Capture the cell that displays the provided text and extract its [x, y] central coordinate. 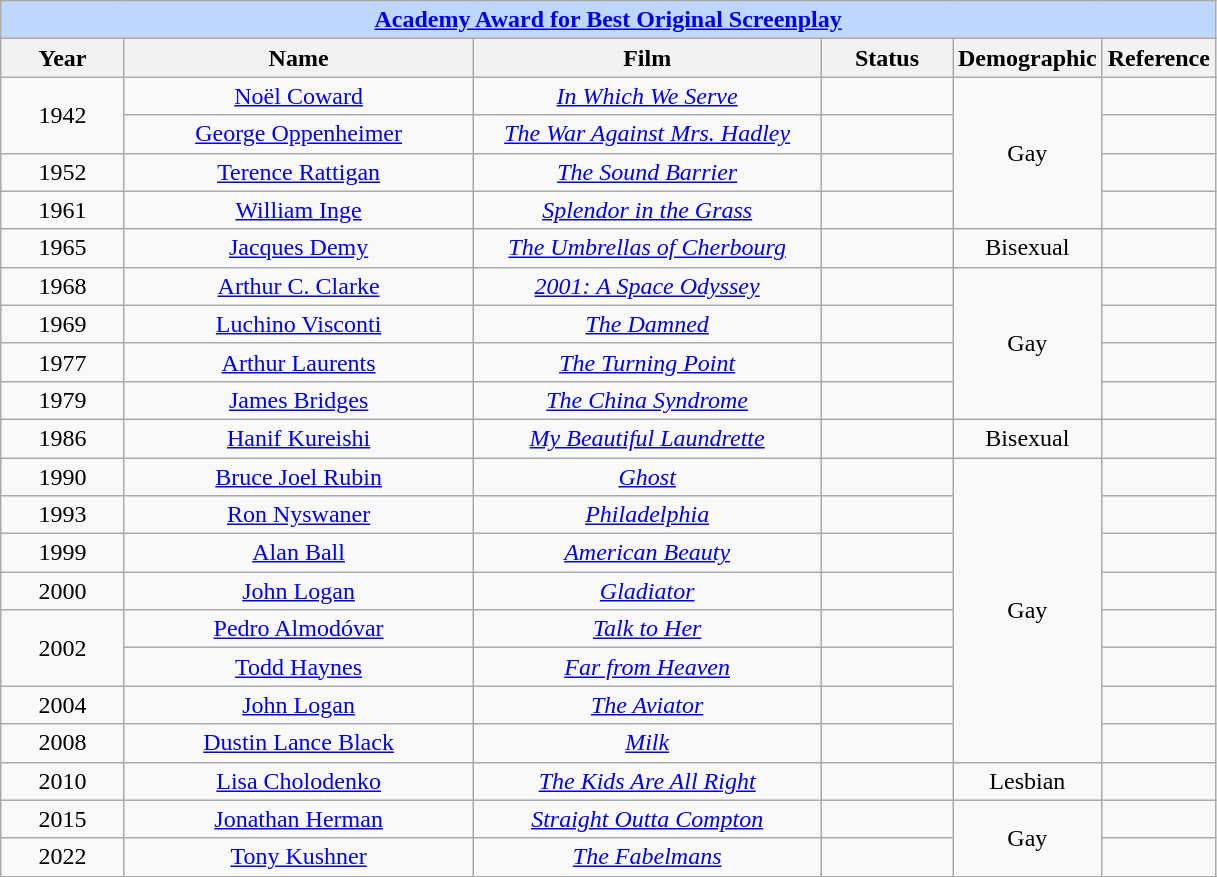
2001: A Space Odyssey [648, 286]
2002 [63, 648]
1952 [63, 172]
1979 [63, 400]
George Oppenheimer [298, 134]
Splendor in the Grass [648, 210]
American Beauty [648, 553]
Luchino Visconti [298, 324]
Straight Outta Compton [648, 819]
Hanif Kureishi [298, 438]
Jonathan Herman [298, 819]
Demographic [1027, 58]
Film [648, 58]
The Umbrellas of Cherbourg [648, 248]
2004 [63, 705]
Alan Ball [298, 553]
1999 [63, 553]
2015 [63, 819]
Terence Rattigan [298, 172]
Academy Award for Best Original Screenplay [608, 20]
2022 [63, 857]
My Beautiful Laundrette [648, 438]
Ghost [648, 477]
The War Against Mrs. Hadley [648, 134]
Pedro Almodóvar [298, 629]
1993 [63, 515]
Arthur C. Clarke [298, 286]
The Turning Point [648, 362]
The Damned [648, 324]
1968 [63, 286]
Ron Nyswaner [298, 515]
Lesbian [1027, 781]
The China Syndrome [648, 400]
The Fabelmans [648, 857]
1961 [63, 210]
In Which We Serve [648, 96]
William Inge [298, 210]
Year [63, 58]
Name [298, 58]
1986 [63, 438]
Arthur Laurents [298, 362]
Philadelphia [648, 515]
Todd Haynes [298, 667]
Tony Kushner [298, 857]
2000 [63, 591]
Gladiator [648, 591]
Talk to Her [648, 629]
Jacques Demy [298, 248]
2010 [63, 781]
Far from Heaven [648, 667]
1965 [63, 248]
Milk [648, 743]
Dustin Lance Black [298, 743]
Bruce Joel Rubin [298, 477]
Noël Coward [298, 96]
The Aviator [648, 705]
Status [886, 58]
1990 [63, 477]
The Kids Are All Right [648, 781]
1942 [63, 115]
1969 [63, 324]
The Sound Barrier [648, 172]
Reference [1158, 58]
Lisa Cholodenko [298, 781]
2008 [63, 743]
1977 [63, 362]
James Bridges [298, 400]
